Search for the cell housing the specified text and yield its [x, y] center coordinate. 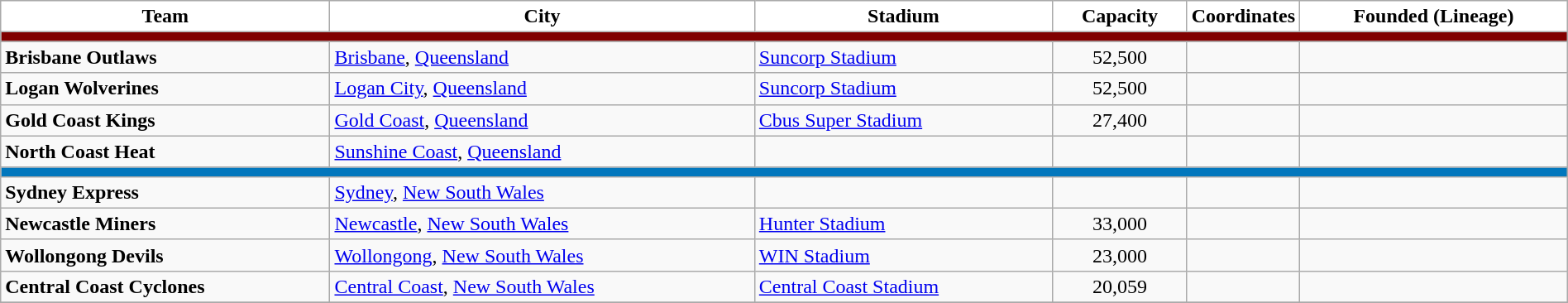
Brisbane Outlaws [165, 57]
Gold Coast, Queensland [543, 120]
Cbus Super Stadium [903, 120]
Sunshine Coast, Queensland [543, 151]
Central Coast, New South Wales [543, 286]
33,000 [1120, 224]
North Coast Heat [165, 151]
WIN Stadium [903, 255]
27,400 [1120, 120]
Wollongong, New South Wales [543, 255]
Hunter Stadium [903, 224]
Stadium [903, 17]
Founded (Lineage) [1434, 17]
Gold Coast Kings [165, 120]
Sydney, New South Wales [543, 192]
Capacity [1120, 17]
Wollongong Devils [165, 255]
Central Coast Stadium [903, 286]
Newcastle, New South Wales [543, 224]
Brisbane, Queensland [543, 57]
Logan Wolverines [165, 89]
Coordinates [1243, 17]
Central Coast Cyclones [165, 286]
20,059 [1120, 286]
Newcastle Miners [165, 224]
City [543, 17]
23,000 [1120, 255]
Team [165, 17]
Sydney Express [165, 192]
Logan City, Queensland [543, 89]
